Provide the [x, y] coordinate of the cell's center where the given text is located.  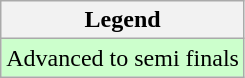
Legend [123, 20]
Advanced to semi finals [123, 58]
